Extract the (x, y) coordinate from the center of the cell holding the provided text.  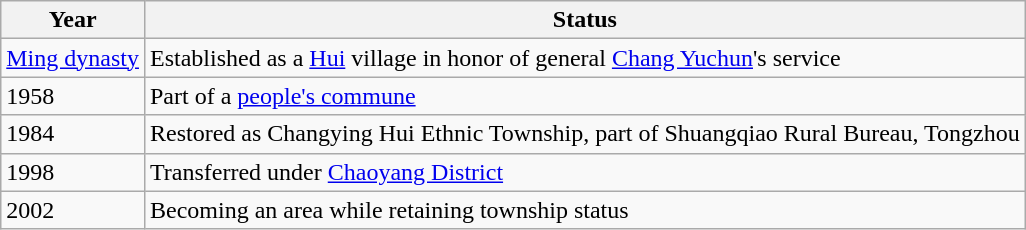
Becoming an area while retaining township status (584, 210)
1984 (73, 134)
Established as a Hui village in honor of general Chang Yuchun's service (584, 58)
Part of a people's commune (584, 96)
Ming dynasty (73, 58)
1998 (73, 172)
Year (73, 20)
2002 (73, 210)
Transferred under Chaoyang District (584, 172)
Status (584, 20)
Restored as Changying Hui Ethnic Township, part of Shuangqiao Rural Bureau, Tongzhou (584, 134)
1958 (73, 96)
